Return the (x, y) coordinate for the center point of the cell that contains the specified text.  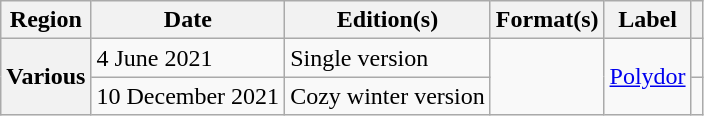
10 December 2021 (188, 96)
Label (648, 20)
Various (46, 77)
Edition(s) (388, 20)
Cozy winter version (388, 96)
Region (46, 20)
4 June 2021 (188, 58)
Single version (388, 58)
Format(s) (547, 20)
Polydor (648, 77)
Date (188, 20)
